Output the [X, Y] coordinate of the center of the cell containing the given text.  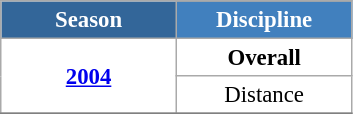
Distance [264, 95]
Discipline [264, 20]
Season [89, 20]
2004 [89, 76]
Overall [264, 58]
